Scan for the cell matching the given text and deliver its [X, Y] coordinate at center. 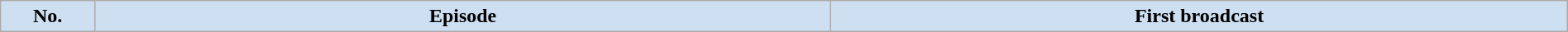
Episode [462, 16]
First broadcast [1199, 16]
No. [48, 16]
